Search for the cell housing the specified text and yield its (x, y) center coordinate. 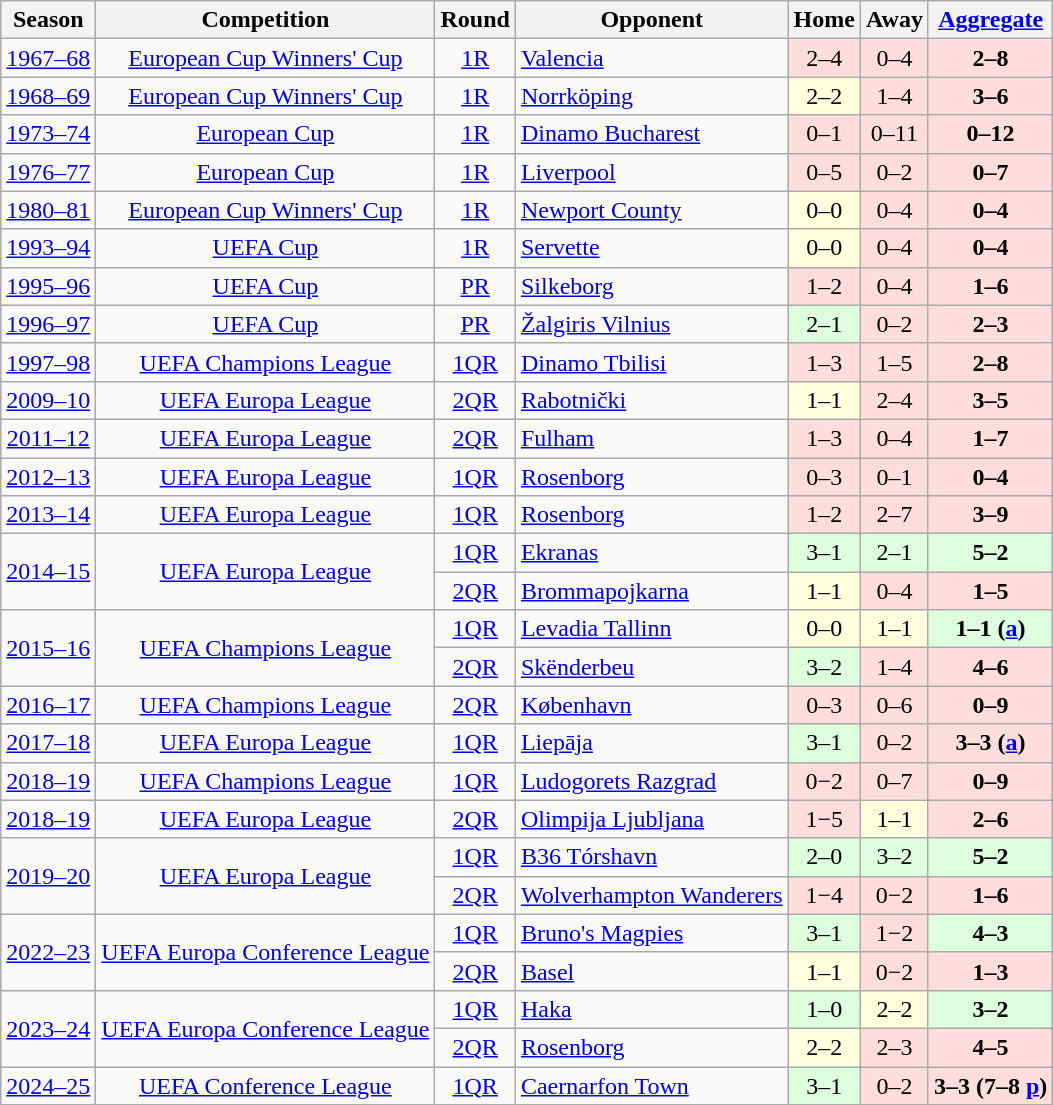
3–6 (990, 96)
4–6 (990, 667)
Ludogorets Razgrad (652, 781)
2–7 (894, 515)
3–3 (7–8 p) (990, 1085)
1–1 (a) (990, 629)
Aggregate (990, 20)
2019–20 (48, 876)
Liverpool (652, 172)
UEFA Conference League (266, 1085)
4–3 (990, 933)
1976–77 (48, 172)
Valencia (652, 58)
Haka (652, 1009)
Olimpija Ljubljana (652, 819)
1−2 (894, 933)
Žalgiris Vilnius (652, 324)
3–5 (990, 400)
B36 Tórshavn (652, 857)
Rabotnički (652, 400)
4–5 (990, 1047)
2016–17 (48, 705)
Home (824, 20)
Ekranas (652, 553)
2014–15 (48, 572)
1997–98 (48, 362)
2009–10 (48, 400)
1–7 (990, 438)
Away (894, 20)
2024–25 (48, 1085)
Competition (266, 20)
1995–96 (48, 286)
2011–12 (48, 438)
Norrköping (652, 96)
2017–18 (48, 743)
Season (48, 20)
Wolverhampton Wanderers (652, 895)
3–9 (990, 515)
1996–97 (48, 324)
1–0 (824, 1009)
Skënderbeu (652, 667)
0–12 (990, 134)
1967–68 (48, 58)
2–6 (990, 819)
1993–94 (48, 248)
0–11 (894, 134)
1973–74 (48, 134)
Liepāja (652, 743)
1968–69 (48, 96)
2013–14 (48, 515)
2012–13 (48, 477)
3–3 (a) (990, 743)
1−4 (824, 895)
2023–24 (48, 1028)
Caernarfon Town (652, 1085)
Basel (652, 971)
0–5 (824, 172)
2015–16 (48, 648)
0–6 (894, 705)
1980–81 (48, 210)
2–0 (824, 857)
2022–23 (48, 952)
Bruno's Magpies (652, 933)
Silkeborg (652, 286)
Dinamo Tbilisi (652, 362)
Fulham (652, 438)
1−5 (824, 819)
Levadia Tallinn (652, 629)
Round (475, 20)
Newport County (652, 210)
Dinamo Bucharest (652, 134)
København (652, 705)
Opponent (652, 20)
Servette (652, 248)
Brommapojkarna (652, 591)
